Capture the cell that displays the provided text and extract its [X, Y] central coordinate. 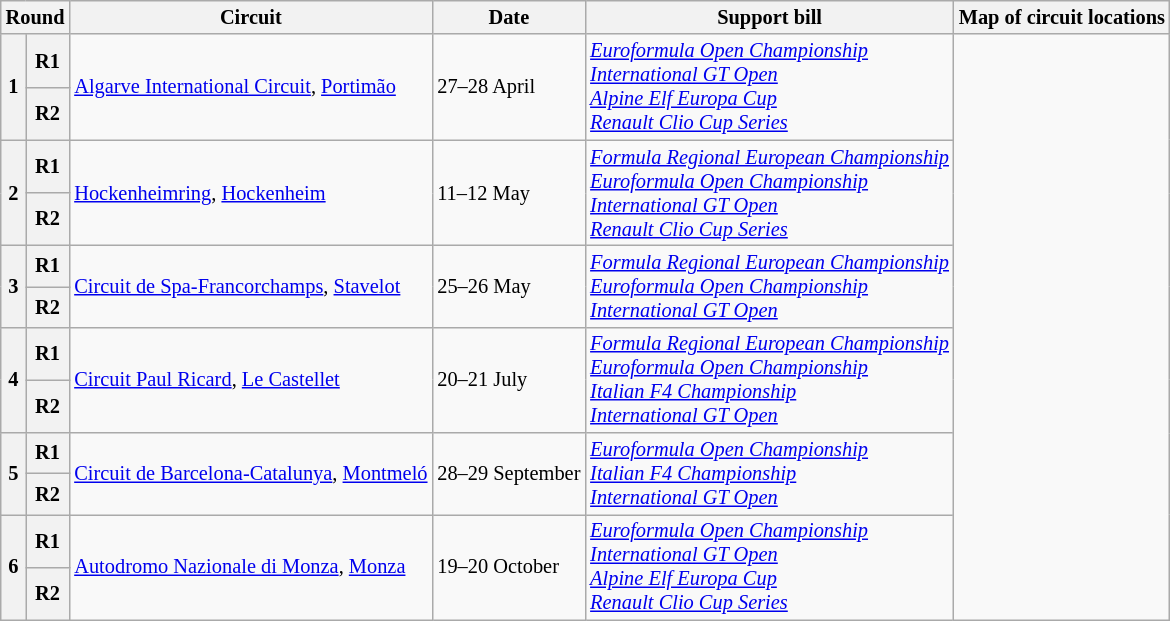
20–21 July [508, 380]
28–29 September [508, 474]
19–20 October [508, 567]
Formula Regional European ChampionshipEuroformula Open ChampionshipItalian F4 ChampionshipInternational GT Open [770, 380]
2 [14, 193]
25–26 May [508, 286]
Support bill [770, 17]
Autodromo Nazionale di Monza, Monza [250, 567]
Circuit de Barcelona-Catalunya, Montmeló [250, 474]
Round [36, 17]
Formula Regional European ChampionshipEuroformula Open ChampionshipInternational GT OpenRenault Clio Cup Series [770, 193]
5 [14, 474]
Date [508, 17]
Euroformula Open ChampionshipItalian F4 ChampionshipInternational GT Open [770, 474]
Algarve International Circuit, Portimão [250, 87]
1 [14, 87]
11–12 May [508, 193]
4 [14, 380]
Circuit Paul Ricard, Le Castellet [250, 380]
Map of circuit locations [1062, 17]
6 [14, 567]
Formula Regional European ChampionshipEuroformula Open ChampionshipInternational GT Open [770, 286]
Circuit [250, 17]
Hockenheimring, Hockenheim [250, 193]
27–28 April [508, 87]
3 [14, 286]
Circuit de Spa-Francorchamps, Stavelot [250, 286]
